Extract the (x, y) coordinate from the center of the cell holding the provided text.  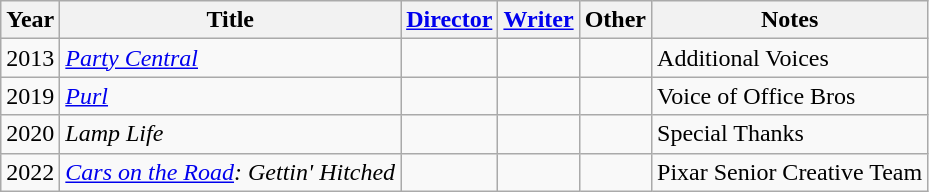
2020 (30, 134)
Party Central (230, 58)
2019 (30, 96)
Writer (538, 20)
Additional Voices (790, 58)
Year (30, 20)
Cars on the Road: Gettin' Hitched (230, 172)
Pixar Senior Creative Team (790, 172)
Purl (230, 96)
Title (230, 20)
Special Thanks (790, 134)
Notes (790, 20)
2013 (30, 58)
Lamp Life (230, 134)
Director (450, 20)
Other (615, 20)
2022 (30, 172)
Voice of Office Bros (790, 96)
